Search for the cell housing the specified text and yield its [X, Y] center coordinate. 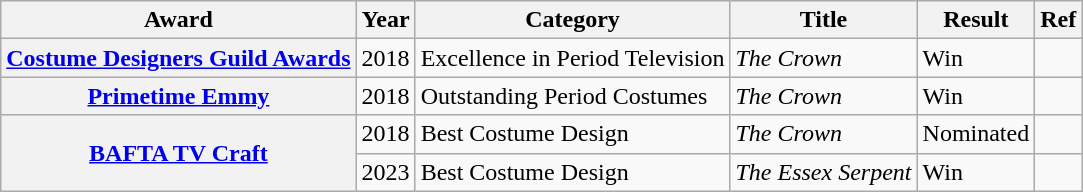
Primetime Emmy [178, 96]
Excellence in Period Television [572, 58]
Nominated [976, 134]
Year [386, 20]
Award [178, 20]
2023 [386, 172]
BAFTA TV Craft [178, 153]
The Essex Serpent [824, 172]
Ref [1058, 20]
Title [824, 20]
Result [976, 20]
Outstanding Period Costumes [572, 96]
Category [572, 20]
Costume Designers Guild Awards [178, 58]
